Extract the [X, Y] coordinate from the center of the cell holding the provided text.  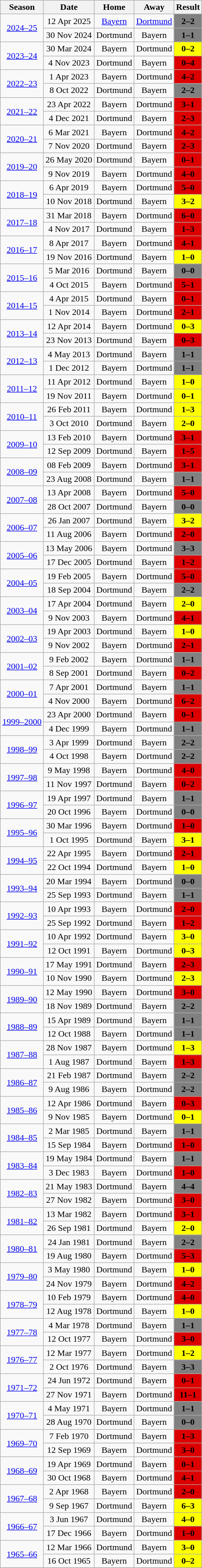
2008–09 [22, 472]
1991–92 [22, 944]
2004–05 [22, 583]
1 Aug 1987 [69, 1062]
1 Oct 1995 [69, 839]
9 Nov 2019 [69, 174]
10 Nov 2018 [69, 202]
17 Dec 1966 [69, 1533]
2 Apr 1968 [69, 1491]
26 Sep 1981 [69, 1228]
30 Nov 2024 [69, 35]
6–2 [188, 701]
4 Dec 1999 [69, 729]
17 Apr 2004 [69, 604]
12 Oct 1991 [69, 951]
18 Sep 2004 [69, 590]
12 Apr 1986 [69, 1103]
1995–96 [22, 832]
17 May 1991 [69, 964]
1981–82 [22, 1221]
26 Jan 2007 [69, 520]
16 Oct 1965 [69, 1561]
17 Dec 2005 [69, 562]
2013–14 [22, 333]
23 Apr 2022 [69, 104]
12 Oct 1988 [69, 1034]
9 Nov 1985 [69, 1117]
21 May 1983 [69, 1186]
19 Apr 2003 [69, 632]
12 Apr 2014 [69, 326]
12 Aug 1978 [69, 1311]
2015–16 [22, 278]
3 Oct 2010 [69, 424]
22 Oct 1994 [69, 867]
2014–15 [22, 305]
12 Apr 2025 [69, 21]
2023–24 [22, 56]
13 Apr 2008 [69, 493]
23 Aug 2008 [69, 479]
1977–78 [22, 1332]
2011–12 [22, 389]
2003–04 [22, 611]
10 Nov 1990 [69, 978]
4–4 [188, 1186]
1994–95 [22, 861]
22 Apr 1995 [69, 854]
2020–21 [22, 139]
1965–66 [22, 1554]
1988–89 [22, 1027]
24 Jan 1981 [69, 1242]
1968–69 [22, 1471]
08 Feb 2009 [69, 465]
1 Nov 2014 [69, 312]
8 Apr 2017 [69, 243]
1996–97 [22, 805]
19 May 1984 [69, 1159]
4 Dec 2021 [69, 118]
10 Feb 1979 [69, 1298]
1982–83 [22, 1193]
1983–84 [22, 1166]
2022–23 [22, 83]
12 Sep 2009 [69, 451]
30 Oct 1968 [69, 1478]
24 Jun 1972 [69, 1381]
3 Dec 1983 [69, 1173]
1979–80 [22, 1276]
13 Mar 1982 [69, 1214]
9 Sep 1967 [69, 1506]
6 Mar 2021 [69, 132]
20 Oct 1996 [69, 812]
19 Feb 2005 [69, 576]
31 Mar 2018 [69, 215]
2010–11 [22, 417]
30 Mar 1996 [69, 826]
1987–88 [22, 1054]
4 Nov 2023 [69, 63]
10 Apr 1992 [69, 937]
23 Nov 2013 [69, 340]
12 Sep 1969 [69, 1450]
2017–18 [22, 222]
1978–79 [22, 1304]
4 Nov 2000 [69, 701]
1999–2000 [22, 722]
9 Nov 2003 [69, 618]
11 Nov 1997 [69, 784]
1989–90 [22, 999]
20 Mar 1994 [69, 881]
1971–72 [22, 1388]
13 Feb 2010 [69, 437]
9 Nov 2002 [69, 645]
Result [188, 7]
4 Apr 2015 [69, 299]
2 Mar 1985 [69, 1131]
1993–94 [22, 888]
1 Apr 2023 [69, 77]
1984–85 [22, 1138]
19 Apr 1969 [69, 1464]
11–1 [188, 1395]
21 Feb 1987 [69, 1076]
23 Apr 2000 [69, 715]
2006–07 [22, 527]
1985–86 [22, 1110]
28 Oct 2007 [69, 507]
19 Apr 1997 [69, 798]
19 Nov 2016 [69, 257]
10 Apr 1993 [69, 909]
2000–01 [22, 694]
1970–71 [22, 1415]
9 May 1998 [69, 770]
Season [22, 7]
2002–03 [22, 639]
28 Aug 1970 [69, 1422]
9 Aug 1986 [69, 1089]
2001–02 [22, 666]
0–4 [188, 63]
5 Mar 2016 [69, 271]
2021–22 [22, 111]
1998–99 [22, 749]
15 Sep 1984 [69, 1145]
6–3 [188, 1506]
3 Jun 1967 [69, 1520]
26 Feb 2011 [69, 410]
15 Apr 1989 [69, 1020]
7 Nov 2020 [69, 146]
12 May 1990 [69, 992]
19 Nov 2011 [69, 395]
1967–68 [22, 1498]
2005–06 [22, 555]
13 May 2006 [69, 548]
1976–77 [22, 1360]
4 Oct 2015 [69, 285]
2019–20 [22, 167]
27 Nov 1971 [69, 1395]
Away [154, 7]
1980–81 [22, 1249]
4 May 2013 [69, 354]
Date [69, 7]
18 Nov 1989 [69, 1006]
2 Oct 1976 [69, 1367]
12 Mar 1966 [69, 1547]
19 Aug 1980 [69, 1256]
7 Apr 2001 [69, 687]
4 Mar 1978 [69, 1325]
3 May 1980 [69, 1269]
9 Feb 2002 [69, 659]
1–5 [188, 451]
Home [114, 7]
3 Apr 1999 [69, 742]
26 May 2020 [69, 160]
24 Nov 1979 [69, 1283]
12 Mar 1977 [69, 1353]
2018–19 [22, 195]
28 Nov 1987 [69, 1048]
8 Oct 2022 [69, 90]
4 Oct 1998 [69, 756]
1969–70 [22, 1443]
2009–10 [22, 444]
1 Dec 2012 [69, 368]
11 Aug 2006 [69, 534]
12 Oct 1977 [69, 1339]
25 Sep 1992 [69, 923]
27 Nov 1982 [69, 1200]
1966–67 [22, 1526]
1992–93 [22, 916]
11 Apr 2012 [69, 382]
8 Sep 2001 [69, 673]
6–0 [188, 215]
5–1 [188, 285]
1986–87 [22, 1083]
2024–25 [22, 28]
2012–13 [22, 361]
2016–17 [22, 250]
7 Feb 1970 [69, 1436]
1990–91 [22, 971]
30 Mar 2024 [69, 49]
6 Apr 2019 [69, 188]
5–3 [188, 1256]
1997–98 [22, 777]
2007–08 [22, 500]
4 Nov 2017 [69, 229]
4 May 1971 [69, 1408]
25 Sep 1993 [69, 895]
